Return the [x, y] coordinate for the center point of the cell that contains the specified text.  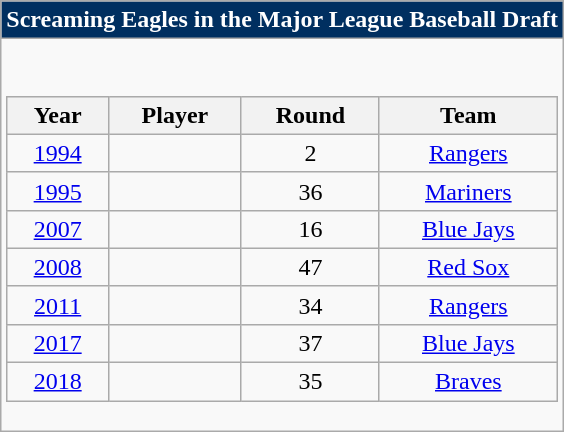
Red Sox [468, 267]
1994 [58, 153]
35 [310, 382]
Screaming Eagles in the Major League Baseball Draft [282, 20]
2 [310, 153]
2008 [58, 267]
Mariners [468, 191]
Team [468, 115]
47 [310, 267]
2017 [58, 343]
34 [310, 305]
37 [310, 343]
Year [58, 115]
Braves [468, 382]
2018 [58, 382]
Year Player Round Team 1994 2 Rangers 1995 36 Mariners 2007 16 Blue Jays 2008 47 Red Sox 2011 34 Rangers 2017 37 Blue Jays 2018 35 Braves [282, 235]
Player [174, 115]
1995 [58, 191]
36 [310, 191]
2007 [58, 229]
Round [310, 115]
2011 [58, 305]
16 [310, 229]
